Determine the (x, y) coordinate at the center of the cell enclosing the given text.  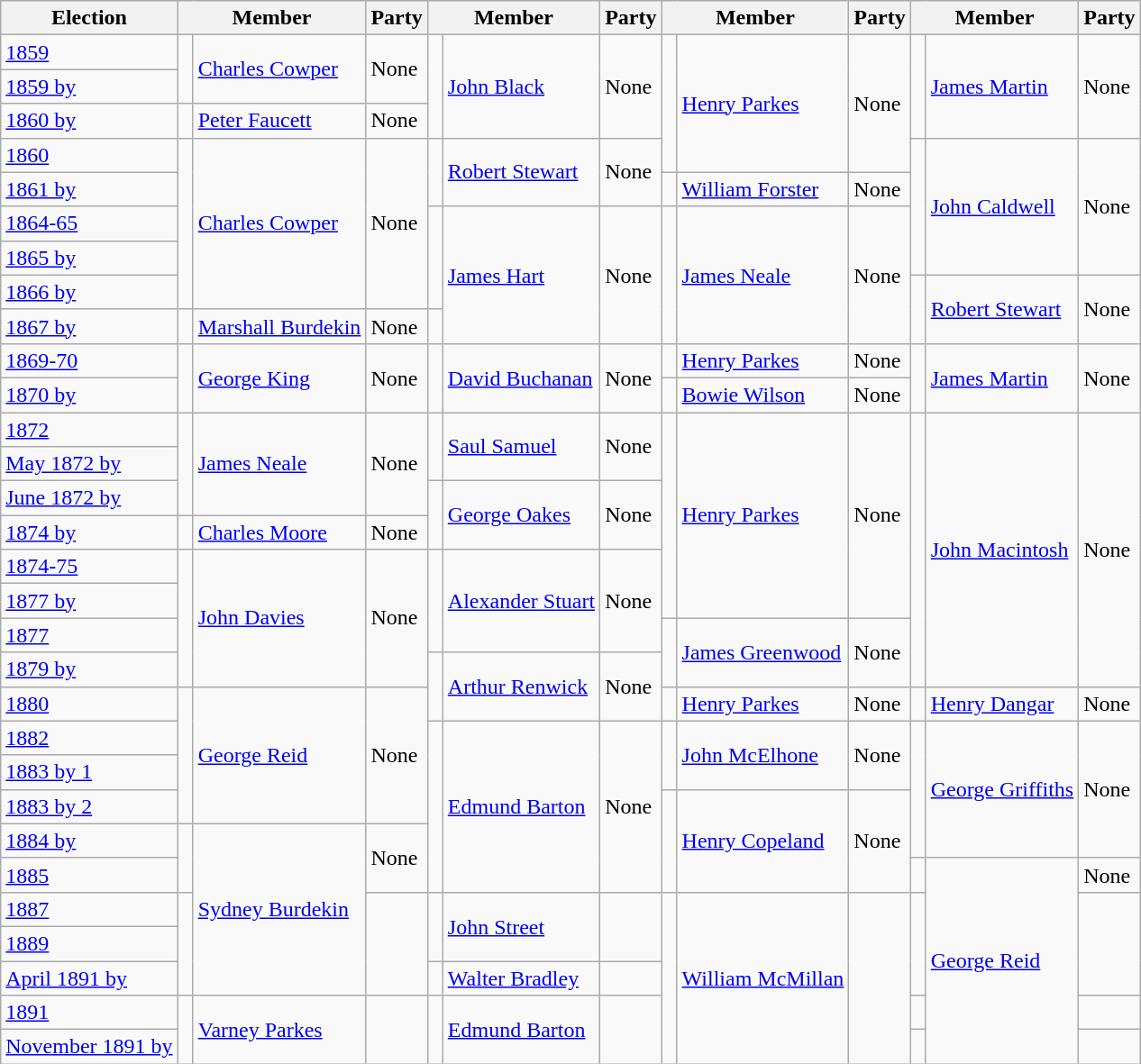
William McMillan (762, 978)
1882 (89, 738)
November 1891 by (89, 1047)
1861 by (89, 189)
1860 by (89, 121)
Saul Samuel (521, 447)
1866 by (89, 292)
1872 (89, 430)
John Caldwell (1002, 206)
1864-65 (89, 223)
George King (279, 377)
1889 (89, 943)
Walter Bradley (521, 978)
Alexander Stuart (521, 601)
1883 by 1 (89, 772)
Peter Faucett (279, 121)
Varney Parkes (279, 1030)
1877 by (89, 601)
1880 (89, 704)
1859 (89, 52)
1885 (89, 875)
1877 (89, 635)
1874 by (89, 532)
1869-70 (89, 360)
James Greenwood (762, 652)
David Buchanan (521, 377)
John Street (521, 926)
Sydney Burdekin (279, 909)
1870 by (89, 395)
Charles Moore (279, 532)
Bowie Wilson (762, 395)
John Black (521, 86)
1865 by (89, 258)
John Macintosh (1002, 550)
John Davies (279, 618)
1874-75 (89, 567)
1891 (89, 1013)
1859 by (89, 86)
June 1872 by (89, 498)
1860 (89, 155)
1879 by (89, 669)
Arthur Renwick (521, 687)
George Griffiths (1002, 789)
1884 by (89, 841)
Marshall Burdekin (279, 326)
Henry Dangar (1002, 704)
April 1891 by (89, 978)
Henry Copeland (762, 841)
James Hart (521, 275)
John McElhone (762, 755)
May 1872 by (89, 464)
1883 by 2 (89, 806)
Election (89, 18)
George Oakes (521, 515)
1867 by (89, 326)
William Forster (762, 189)
1887 (89, 909)
